Search for the cell housing the specified text and yield its (x, y) center coordinate. 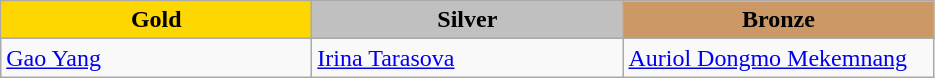
Gold (156, 20)
Silver (468, 20)
Auriol Dongmo Mekemnang (778, 58)
Gao Yang (156, 58)
Irina Tarasova (468, 58)
Bronze (778, 20)
